Scan for the cell matching the given text and deliver its [x, y] coordinate at center. 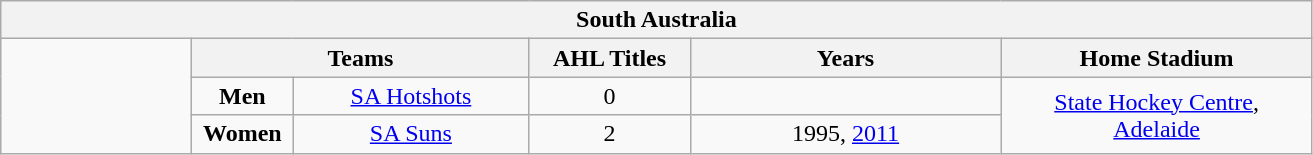
SA Suns [411, 134]
AHL Titles [610, 58]
Teams [360, 58]
0 [610, 96]
SA Hotshots [411, 96]
State Hockey Centre,Adelaide [1156, 115]
Years [846, 58]
South Australia [656, 20]
Men [242, 96]
1995, 2011 [846, 134]
Women [242, 134]
Home Stadium [1156, 58]
2 [610, 134]
